Locate the cell with the specified text and output its (X, Y) center coordinate. 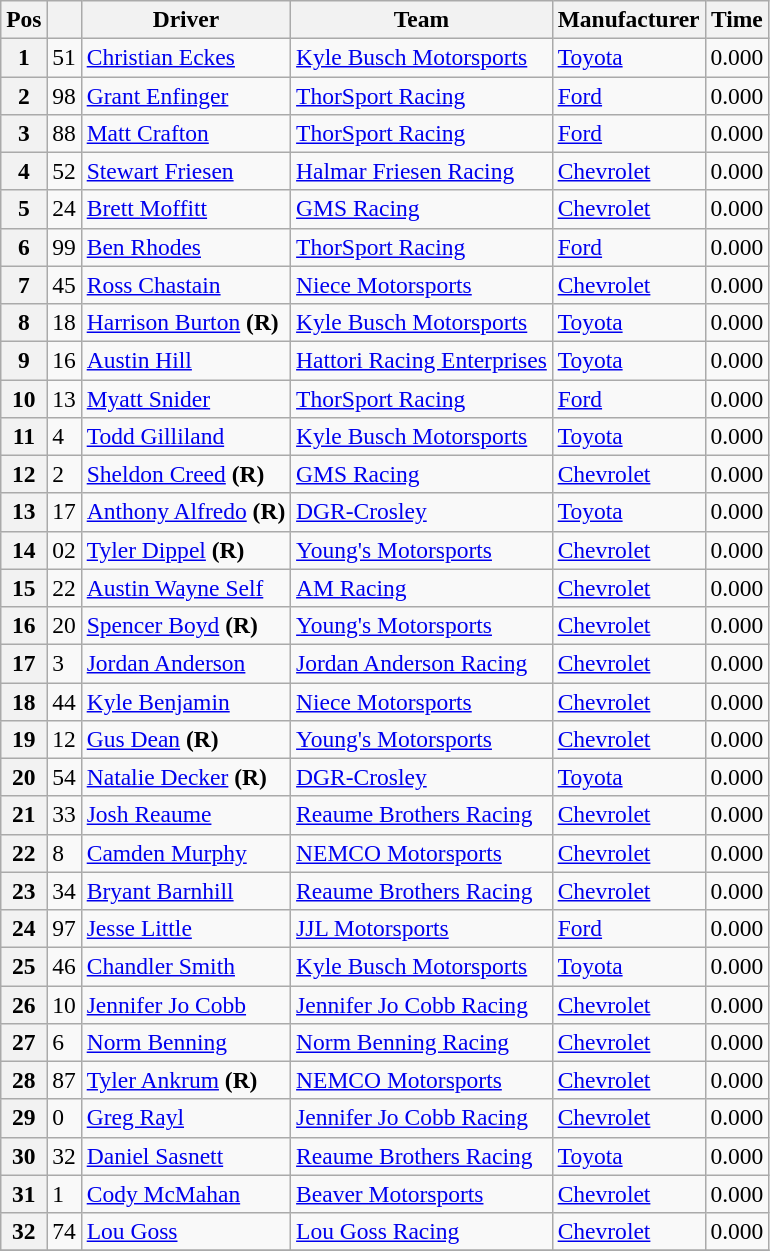
15 (24, 588)
Christian Eckes (186, 57)
Natalie Decker (R) (186, 777)
46 (64, 966)
Stewart Friesen (186, 171)
Halmar Friesen Racing (422, 171)
02 (64, 550)
Josh Reaume (186, 815)
30 (24, 1156)
Tyler Dippel (R) (186, 550)
0 (64, 1118)
34 (64, 891)
9 (24, 360)
Hattori Racing Enterprises (422, 360)
97 (64, 928)
26 (24, 1004)
Ross Chastain (186, 285)
Norm Benning Racing (422, 1042)
25 (24, 966)
14 (24, 550)
Bryant Barnhill (186, 891)
Driver (186, 19)
Jordan Anderson (186, 663)
21 (24, 815)
54 (64, 777)
Sheldon Creed (R) (186, 474)
Austin Wayne Self (186, 588)
Greg Rayl (186, 1118)
Tyler Ankrum (R) (186, 1080)
87 (64, 1080)
29 (24, 1118)
Chandler Smith (186, 966)
Jordan Anderson Racing (422, 663)
45 (64, 285)
11 (24, 436)
Todd Gilliland (186, 436)
Norm Benning (186, 1042)
Myatt Snider (186, 398)
98 (64, 95)
Time (737, 19)
Grant Enfinger (186, 95)
Brett Moffitt (186, 209)
Harrison Burton (R) (186, 322)
Camden Murphy (186, 853)
Jesse Little (186, 928)
99 (64, 247)
JJL Motorsports (422, 928)
Team (422, 19)
5 (24, 209)
Ben Rhodes (186, 247)
52 (64, 171)
AM Racing (422, 588)
Pos (24, 19)
27 (24, 1042)
Gus Dean (R) (186, 739)
33 (64, 815)
Matt Crafton (186, 133)
51 (64, 57)
Anthony Alfredo (R) (186, 512)
Lou Goss Racing (422, 1231)
Beaver Motorsports (422, 1194)
Kyle Benjamin (186, 701)
28 (24, 1080)
23 (24, 891)
Cody McMahan (186, 1194)
19 (24, 739)
44 (64, 701)
88 (64, 133)
Manufacturer (628, 19)
31 (24, 1194)
Austin Hill (186, 360)
Daniel Sasnett (186, 1156)
74 (64, 1231)
Spencer Boyd (R) (186, 625)
7 (24, 285)
Jennifer Jo Cobb (186, 1004)
Lou Goss (186, 1231)
